Identify which cell holds the provided text, then report its (X, Y) central coordinate. 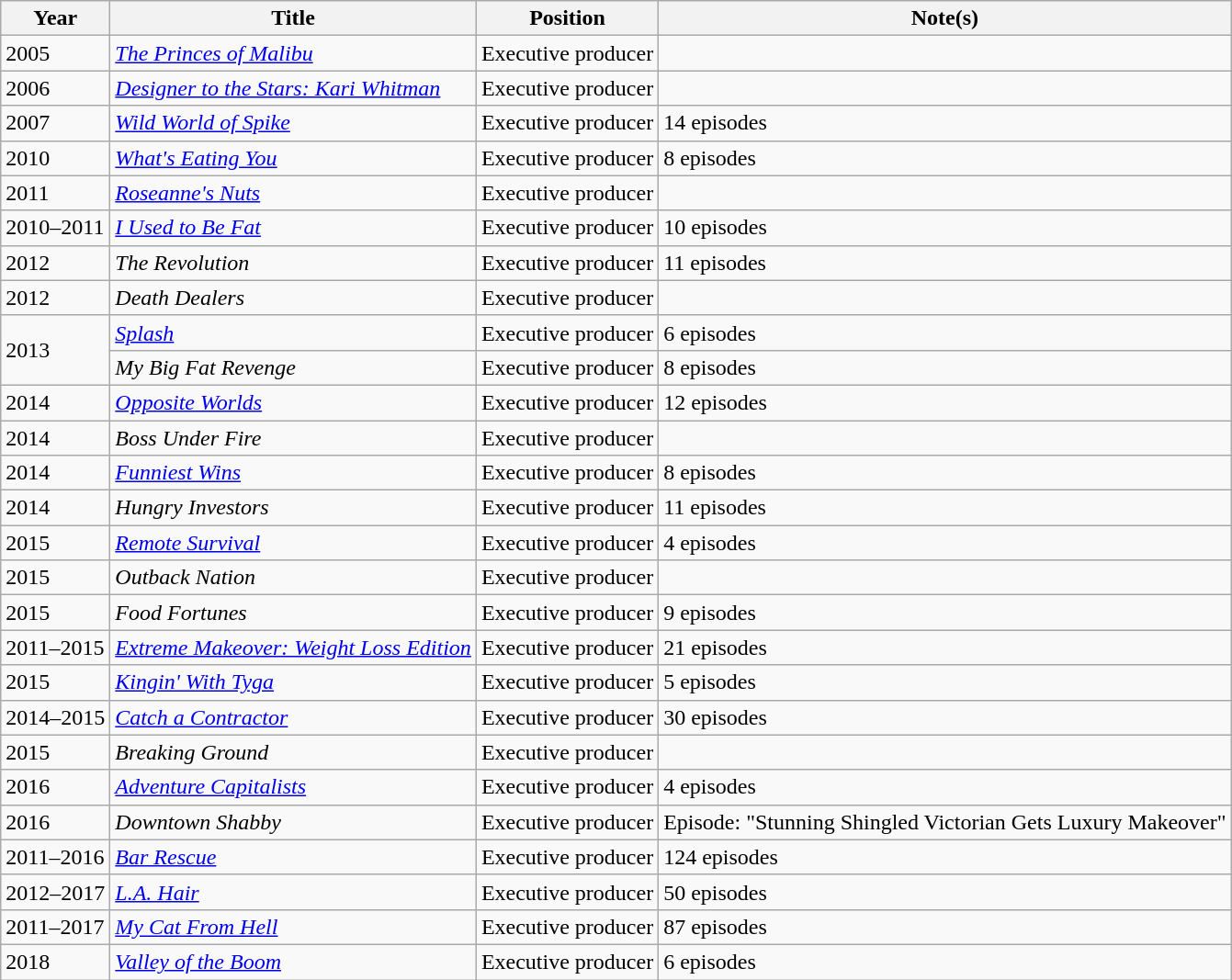
9 episodes (944, 613)
Episode: "Stunning Shingled Victorian Gets Luxury Makeover" (944, 822)
Outback Nation (294, 578)
Wild World of Spike (294, 123)
Kingin' With Tyga (294, 682)
10 episodes (944, 228)
What's Eating You (294, 158)
Downtown Shabby (294, 822)
2012–2017 (55, 892)
2011–2016 (55, 857)
Title (294, 18)
Designer to the Stars: Kari Whitman (294, 88)
2005 (55, 53)
I Used to Be Fat (294, 228)
2014–2015 (55, 717)
124 episodes (944, 857)
Hungry Investors (294, 508)
Funniest Wins (294, 473)
Opposite Worlds (294, 402)
Death Dealers (294, 298)
Note(s) (944, 18)
2011–2015 (55, 648)
2007 (55, 123)
Roseanne's Nuts (294, 193)
2006 (55, 88)
The Revolution (294, 263)
2013 (55, 350)
Extreme Makeover: Weight Loss Edition (294, 648)
2018 (55, 962)
Boss Under Fire (294, 438)
Adventure Capitalists (294, 787)
Catch a Contractor (294, 717)
2010–2011 (55, 228)
L.A. Hair (294, 892)
Food Fortunes (294, 613)
5 episodes (944, 682)
50 episodes (944, 892)
Breaking Ground (294, 752)
My Cat From Hell (294, 927)
14 episodes (944, 123)
2010 (55, 158)
12 episodes (944, 402)
Valley of the Boom (294, 962)
My Big Fat Revenge (294, 367)
2011–2017 (55, 927)
21 episodes (944, 648)
87 episodes (944, 927)
Remote Survival (294, 543)
Splash (294, 332)
2011 (55, 193)
Bar Rescue (294, 857)
30 episodes (944, 717)
The Princes of Malibu (294, 53)
Year (55, 18)
Position (567, 18)
